Search for the cell housing the specified text and yield its (x, y) center coordinate. 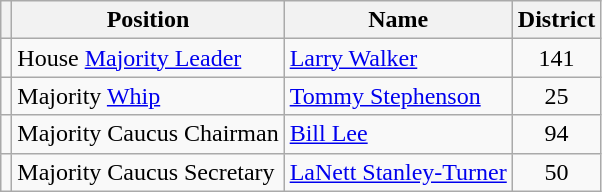
Tommy Stephenson (398, 96)
Majority Whip (148, 96)
25 (556, 96)
Majority Caucus Secretary (148, 172)
Name (398, 20)
LaNett Stanley-Turner (398, 172)
District (556, 20)
House Majority Leader (148, 58)
Majority Caucus Chairman (148, 134)
Bill Lee (398, 134)
Larry Walker (398, 58)
50 (556, 172)
141 (556, 58)
Position (148, 20)
94 (556, 134)
